Extract the (x, y) coordinate from the center of the cell holding the provided text.  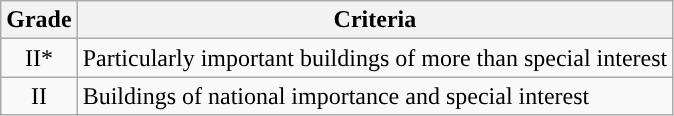
Grade (39, 20)
Criteria (375, 20)
II* (39, 58)
Buildings of national importance and special interest (375, 96)
II (39, 96)
Particularly important buildings of more than special interest (375, 58)
